Detect which cell encompasses the target text, then output its [X, Y] center coordinate. 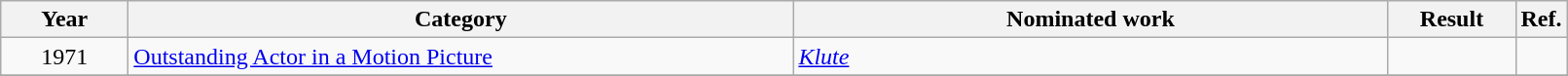
Result [1452, 19]
1971 [64, 57]
Category [461, 19]
Outstanding Actor in a Motion Picture [461, 57]
Year [64, 19]
Nominated work [1090, 19]
Klute [1090, 57]
Ref. [1542, 19]
